Return [x, y] of the center of cell containing provided text 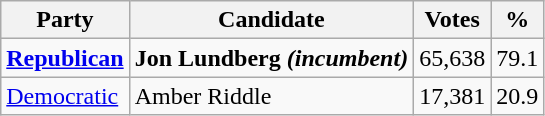
17,381 [452, 96]
Candidate [271, 20]
79.1 [518, 58]
Amber Riddle [271, 96]
% [518, 20]
Jon Lundberg (incumbent) [271, 58]
Democratic [65, 96]
Votes [452, 20]
Republican [65, 58]
65,638 [452, 58]
20.9 [518, 96]
Party [65, 20]
